Locate the cell with the specified text and output its (X, Y) center coordinate. 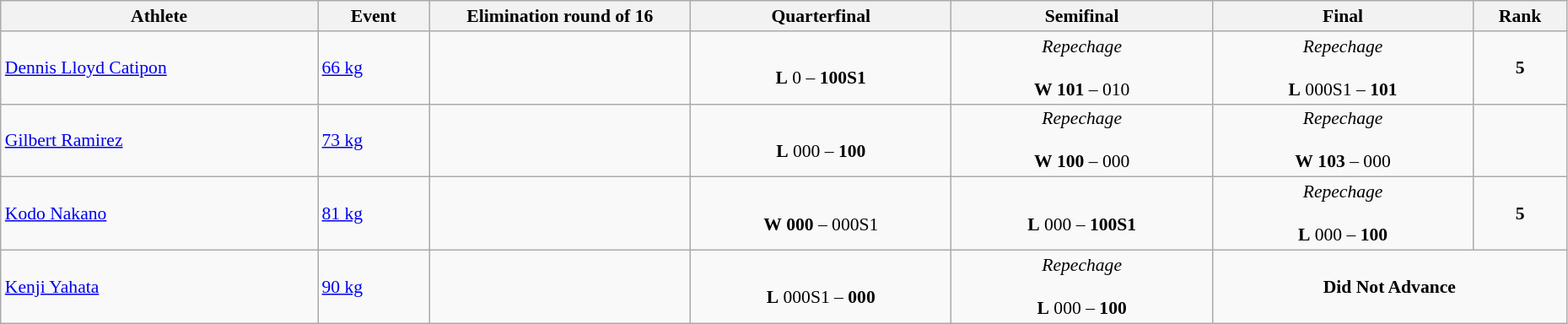
Kenji Yahata (159, 287)
Dennis Lloyd Catipon (159, 67)
L 000 – 100 (822, 140)
81 kg (373, 214)
L 000S1 – 000 (822, 287)
Athlete (159, 16)
Repechage W 103 – 000 (1343, 140)
W 000 – 000S1 (822, 214)
Rank (1520, 16)
Semifinal (1081, 16)
L 0 – 100S1 (822, 67)
Did Not Advance (1389, 287)
L 000 – 100S1 (1081, 214)
Kodo Nakano (159, 214)
Elimination round of 16 (560, 16)
Gilbert Ramirez (159, 140)
Repechage W 101 – 010 (1081, 67)
90 kg (373, 287)
Quarterfinal (822, 16)
Final (1343, 16)
Event (373, 16)
Repechage L 000S1 – 101 (1343, 67)
Repechage W 100 – 000 (1081, 140)
66 kg (373, 67)
73 kg (373, 140)
